Detect which cell encompasses the target text, then output its (x, y) center coordinate. 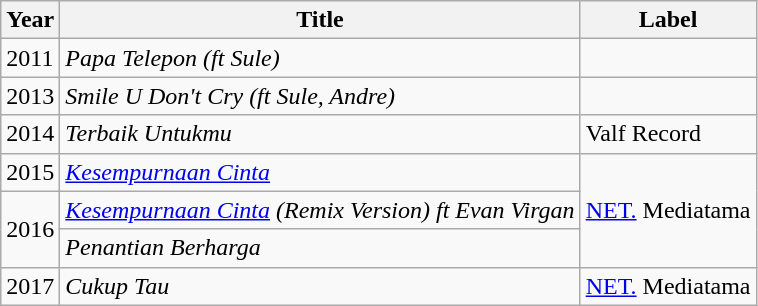
2014 (30, 134)
Valf Record (668, 134)
2011 (30, 58)
Kesempurnaan Cinta (Remix Version) ft Evan Virgan (320, 210)
Kesempurnaan Cinta (320, 172)
Penantian Berharga (320, 248)
Year (30, 20)
Label (668, 20)
2013 (30, 96)
2017 (30, 286)
Terbaik Untukmu (320, 134)
Papa Telepon (ft Sule) (320, 58)
2015 (30, 172)
Cukup Tau (320, 286)
Title (320, 20)
2016 (30, 229)
Smile U Don't Cry (ft Sule, Andre) (320, 96)
